Identify which cell holds the provided text, then report its (X, Y) central coordinate. 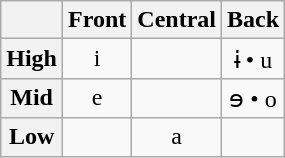
Low (32, 137)
i (98, 59)
Front (98, 20)
ɘ • o (254, 98)
e (98, 98)
a (177, 137)
Back (254, 20)
ɨ • u (254, 59)
Central (177, 20)
Mid (32, 98)
High (32, 59)
